Scan for the cell matching the given text and deliver its (x, y) coordinate at center. 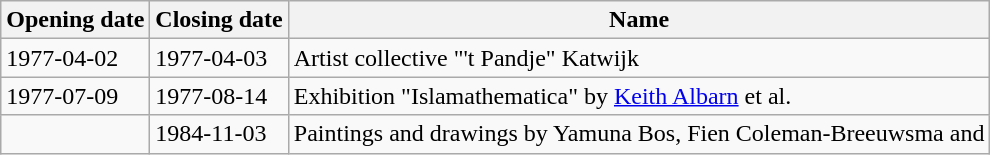
1977-04-02 (76, 58)
Opening date (76, 20)
1977-08-14 (219, 96)
Artist collective "'t Pandje" Katwijk (639, 58)
Paintings and drawings by Yamuna Bos, Fien Coleman-Breeuwsma and (639, 134)
1977-04-03 (219, 58)
1977-07-09 (76, 96)
Exhibition "Islamathematica" by Keith Albarn et al. (639, 96)
Closing date (219, 20)
1984-11-03 (219, 134)
Name (639, 20)
